From the cell containing the given text, extract its center point as [x, y] coordinate. 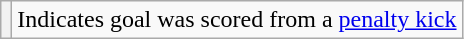
Indicates goal was scored from a penalty kick [237, 20]
